Output the [X, Y] coordinate of the center of the cell containing the given text.  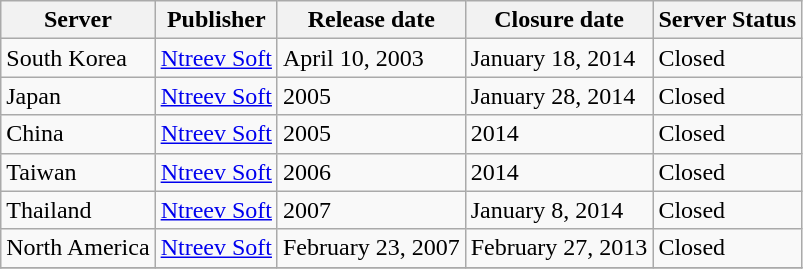
Thailand [78, 210]
2007 [371, 210]
Japan [78, 96]
Release date [371, 20]
February 23, 2007 [371, 248]
Taiwan [78, 172]
April 10, 2003 [371, 58]
January 28, 2014 [559, 96]
January 18, 2014 [559, 58]
Publisher [216, 20]
North America [78, 248]
February 27, 2013 [559, 248]
Server Status [728, 20]
Closure date [559, 20]
2006 [371, 172]
China [78, 134]
South Korea [78, 58]
January 8, 2014 [559, 210]
Server [78, 20]
